Extract the [X, Y] coordinate from the center of the cell holding the provided text.  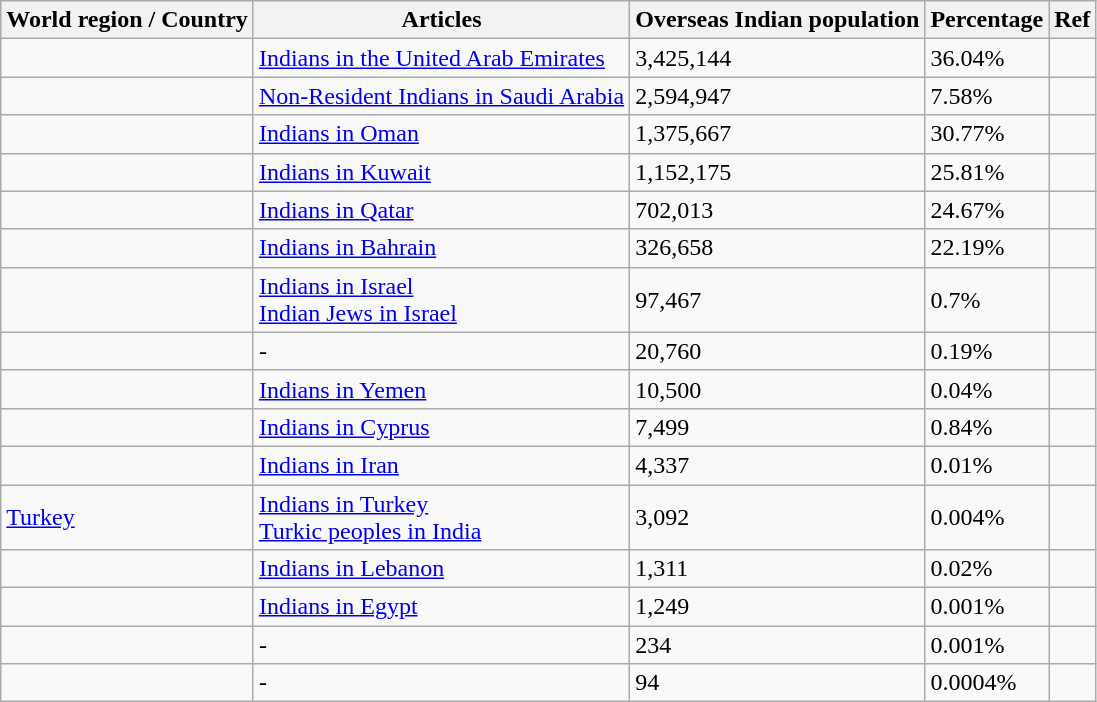
0.19% [987, 351]
Indians in Lebanon [441, 569]
Indians in TurkeyTurkic peoples in India [441, 516]
0.01% [987, 465]
1,311 [778, 569]
3,092 [778, 516]
7,499 [778, 427]
20,760 [778, 351]
22.19% [987, 248]
24.67% [987, 210]
Articles [441, 20]
0.04% [987, 389]
30.77% [987, 134]
Turkey [128, 516]
Indians in Cyprus [441, 427]
94 [778, 683]
10,500 [778, 389]
Indians in Qatar [441, 210]
Indians in the United Arab Emirates [441, 58]
0.02% [987, 569]
25.81% [987, 172]
2,594,947 [778, 96]
326,658 [778, 248]
Ref [1072, 20]
World region / Country [128, 20]
4,337 [778, 465]
Non-Resident Indians in Saudi Arabia [441, 96]
Indians in Iran [441, 465]
Indians in Bahrain [441, 248]
Indians in Kuwait [441, 172]
1,375,667 [778, 134]
1,152,175 [778, 172]
3,425,144 [778, 58]
0.0004% [987, 683]
234 [778, 645]
0.7% [987, 300]
Indians in Yemen [441, 389]
1,249 [778, 607]
Indians in IsraelIndian Jews in Israel [441, 300]
Percentage [987, 20]
7.58% [987, 96]
702,013 [778, 210]
0.84% [987, 427]
Overseas Indian population [778, 20]
Indians in Oman [441, 134]
36.04% [987, 58]
Indians in Egypt [441, 607]
97,467 [778, 300]
0.004% [987, 516]
